Return the [X, Y] coordinate for the center point of the cell that contains the specified text.  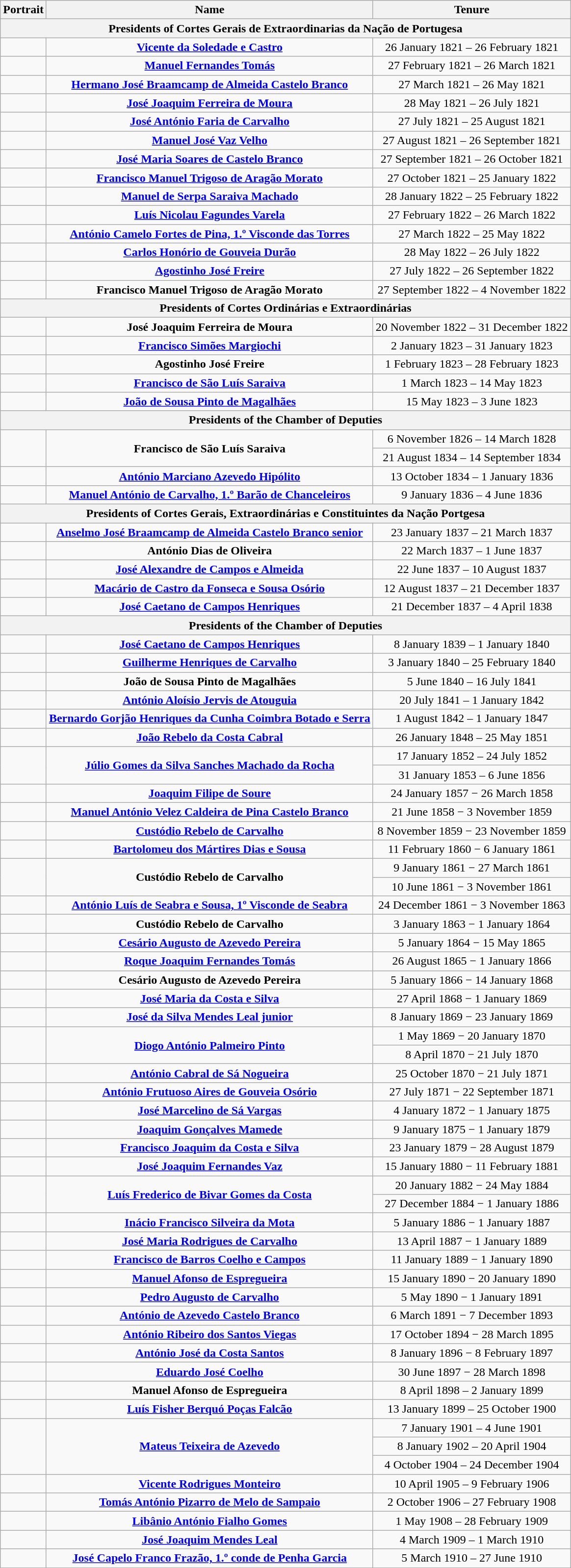
4 October 1904 – 24 December 1904 [472, 1465]
5 March 1910 – 27 June 1910 [472, 1558]
Manuel António Velez Caldeira de Pina Castelo Branco [209, 812]
Francisco Simões Margiochi [209, 346]
15 January 1880 − 11 February 1881 [472, 1167]
26 January 1821 – 26 February 1821 [472, 47]
Vicente Rodrigues Monteiro [209, 1484]
José Alexandre de Campos e Almeida [209, 570]
27 September 1821 – 26 October 1821 [472, 159]
4 March 1909 – 1 March 1910 [472, 1540]
28 May 1821 – 26 July 1821 [472, 103]
5 January 1866 − 14 January 1868 [472, 980]
6 March 1891 − 7 December 1893 [472, 1316]
Libânio António Fialho Gomes [209, 1521]
20 November 1822 – 31 December 1822 [472, 327]
Vicente da Soledade e Castro [209, 47]
Tomás António Pizarro de Melo de Sampaio [209, 1502]
28 January 1822 – 25 February 1822 [472, 196]
21 June 1858 − 3 November 1859 [472, 812]
5 January 1886 − 1 January 1887 [472, 1222]
Inácio Francisco Silveira da Mota [209, 1222]
José Joaquim Fernandes Vaz [209, 1167]
1 February 1823 – 28 February 1823 [472, 364]
1 May 1869 − 20 January 1870 [472, 1036]
António Cabral de Sá Nogueira [209, 1073]
António Aloísio Jervis de Atouguia [209, 700]
24 December 1861 − 3 November 1863 [472, 905]
José Maria da Costa e Silva [209, 998]
Presidents of Cortes Gerais de Extraordinarias da Nação de Portugesa [285, 28]
António Luís de Seabra e Sousa, 1º Visconde de Seabra [209, 905]
Bartolomeu dos Mártires Dias e Sousa [209, 849]
8 January 1896 − 8 February 1897 [472, 1353]
17 January 1852 – 24 July 1852 [472, 756]
9 January 1875 − 1 January 1879 [472, 1129]
António Dias de Oliveira [209, 551]
8 January 1869 − 23 January 1869 [472, 1017]
13 October 1834 – 1 January 1836 [472, 476]
26 August 1865 − 1 January 1866 [472, 961]
31 January 1853 – 6 June 1856 [472, 774]
27 March 1822 – 25 May 1822 [472, 234]
Luís Frederico de Bivar Gomes da Costa [209, 1195]
5 January 1864 − 15 May 1865 [472, 943]
6 November 1826 – 14 March 1828 [472, 439]
António Ribeiro dos Santos Viegas [209, 1334]
Macário de Castro da Fonseca e Sousa Osório [209, 588]
17 October 1894 − 28 March 1895 [472, 1334]
11 January 1889 − 1 January 1890 [472, 1260]
Manuel António de Carvalho, 1.º Barão de Chanceleiros [209, 495]
12 August 1837 – 21 December 1837 [472, 588]
Francisco Joaquim da Costa e Silva [209, 1148]
1 May 1908 – 28 February 1909 [472, 1521]
Guilherme Henriques de Carvalho [209, 663]
2 October 1906 – 27 February 1908 [472, 1502]
José Marcelino de Sá Vargas [209, 1110]
Anselmo José Braamcamp de Almeida Castelo Branco senior [209, 532]
José Maria Soares de Castelo Branco [209, 159]
5 June 1840 – 16 July 1841 [472, 681]
20 January 1882 − 24 May 1884 [472, 1185]
Luís Nicolau Fagundes Varela [209, 215]
Joaquim Filipe de Soure [209, 793]
22 June 1837 – 10 August 1837 [472, 570]
Carlos Honório de Gouveia Durão [209, 252]
13 January 1899 – 25 October 1900 [472, 1409]
27 July 1822 – 26 September 1822 [472, 271]
13 April 1887 − 1 January 1889 [472, 1241]
23 January 1837 – 21 March 1837 [472, 532]
António de Azevedo Castelo Branco [209, 1316]
Francisco de Barros Coelho e Campos [209, 1260]
Manuel José Vaz Velho [209, 140]
23 January 1879 − 28 August 1879 [472, 1148]
27 September 1822 – 4 November 1822 [472, 290]
21 August 1834 – 14 September 1834 [472, 457]
8 April 1870 − 21 July 1870 [472, 1054]
Hermano José Braamcamp de Almeida Castelo Branco [209, 84]
27 December 1884 − 1 January 1886 [472, 1204]
Eduardo José Coelho [209, 1371]
21 December 1837 – 4 April 1838 [472, 607]
José da Silva Mendes Leal junior [209, 1017]
1 August 1842 – 1 January 1847 [472, 719]
António José da Costa Santos [209, 1353]
Mateus Teixeira de Azevedo [209, 1446]
José Joaquim Mendes Leal [209, 1540]
Manuel de Serpa Saraiva Machado [209, 196]
9 January 1861 − 27 March 1861 [472, 868]
27 October 1821 – 25 January 1822 [472, 177]
3 January 1863 − 1 January 1864 [472, 924]
15 January 1890 − 20 January 1890 [472, 1278]
8 April 1898 – 2 January 1899 [472, 1390]
9 January 1836 – 4 June 1836 [472, 495]
28 May 1822 – 26 July 1822 [472, 252]
José Maria Rodrigues de Carvalho [209, 1241]
1 March 1823 – 14 May 1823 [472, 383]
11 February 1860 − 6 January 1861 [472, 849]
Presidents of Cortes Gerais, Extraordinárias e Constituintes da Nação Portgesa [285, 513]
27 March 1821 – 26 May 1821 [472, 84]
30 June 1897 − 28 March 1898 [472, 1371]
Presidents of Cortes Ordinárias e Extraordinárias [285, 308]
2 January 1823 – 31 January 1823 [472, 346]
26 January 1848 – 25 May 1851 [472, 737]
3 January 1840 – 25 February 1840 [472, 663]
Portrait [24, 10]
4 January 1872 − 1 January 1875 [472, 1110]
Name [209, 10]
27 February 1822 – 26 March 1822 [472, 215]
Júlio Gomes da Silva Sanches Machado da Rocha [209, 765]
Roque Joaquim Fernandes Tomás [209, 961]
8 January 1902 – 20 April 1904 [472, 1446]
10 June 1861 − 3 November 1861 [472, 887]
Bernardo Gorjão Henriques da Cunha Coimbra Botado e Serra [209, 719]
15 May 1823 – 3 June 1823 [472, 401]
8 January 1839 – 1 January 1840 [472, 644]
José Capelo Franco Frazão, 1.º conde de Penha Garcia [209, 1558]
27 July 1821 – 25 August 1821 [472, 122]
Manuel Fernandes Tomás [209, 66]
Diogo António Palmeiro Pinto [209, 1045]
10 April 1905 – 9 February 1906 [472, 1484]
22 March 1837 – 1 June 1837 [472, 551]
27 February 1821 – 26 March 1821 [472, 66]
8 November 1859 − 23 November 1859 [472, 831]
20 July 1841 – 1 January 1842 [472, 700]
Pedro Augusto de Carvalho [209, 1297]
António Marciano Azevedo Hipólito [209, 476]
7 January 1901 – 4 June 1901 [472, 1428]
Joaquim Gonçalves Mamede [209, 1129]
5 May 1890 − 1 January 1891 [472, 1297]
João Rebelo da Costa Cabral [209, 737]
José António Faria de Carvalho [209, 122]
António Camelo Fortes de Pina, 1.º Visconde das Torres [209, 234]
27 August 1821 – 26 September 1821 [472, 140]
25 October 1870 − 21 July 1871 [472, 1073]
27 April 1868 − 1 January 1869 [472, 998]
Luís Fisher Berquó Poças Falcão [209, 1409]
24 January 1857 − 26 March 1858 [472, 793]
Tenure [472, 10]
27 July 1871 − 22 September 1871 [472, 1092]
António Frutuoso Aires de Gouveia Osório [209, 1092]
